Output the [X, Y] coordinate of the center of the cell containing the given text.  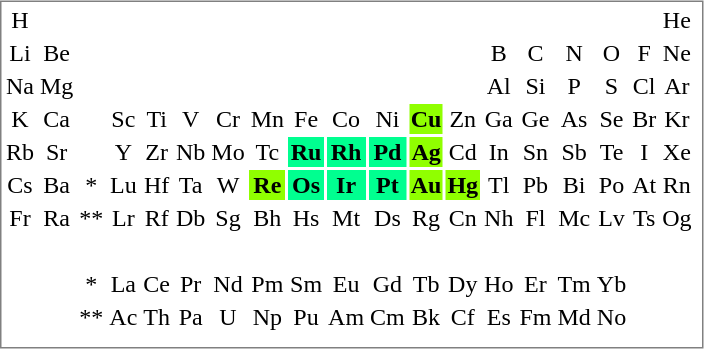
As [574, 119]
Cd [463, 152]
Ce [157, 283]
La [124, 283]
Nb [190, 152]
Cn [463, 218]
Mt [346, 218]
Tm [574, 283]
Lu [124, 185]
Ca [56, 119]
Ge [536, 119]
Cu [426, 119]
Nd [228, 283]
Lr [124, 218]
Ir [346, 185]
Sb [574, 152]
Er [536, 283]
Pm [267, 283]
Th [157, 316]
Eu [346, 283]
Be [56, 53]
Xe [677, 152]
Cm [388, 316]
Ts [644, 218]
Os [306, 185]
S [611, 86]
Pa [190, 316]
W [228, 185]
Mc [574, 218]
No [611, 316]
Ho [499, 283]
Md [574, 316]
Mo [228, 152]
Dy [463, 283]
I [644, 152]
Tb [426, 283]
Cf [463, 316]
Ba [56, 185]
Sg [228, 218]
Fr [20, 218]
Kr [677, 119]
Rb [20, 152]
Sc [124, 119]
Br [644, 119]
Hf [157, 185]
N [574, 53]
F [644, 53]
Cs [20, 185]
Bk [426, 316]
Db [190, 218]
Pt [388, 185]
Rf [157, 218]
Rn [677, 185]
Cl [644, 86]
Pb [536, 185]
B [499, 53]
Pu [306, 316]
Gd [388, 283]
Ru [306, 152]
O [611, 53]
Se [611, 119]
At [644, 185]
Ta [190, 185]
Au [426, 185]
Ds [388, 218]
Pr [190, 283]
Fm [536, 316]
Tl [499, 185]
Po [611, 185]
Ne [677, 53]
Te [611, 152]
Ra [56, 218]
Na [20, 86]
Es [499, 316]
Tc [267, 152]
Sr [56, 152]
Fl [536, 218]
Np [267, 316]
Hg [463, 185]
Bh [267, 218]
Rg [426, 218]
Rh [346, 152]
Zn [463, 119]
Og [677, 218]
Lv [611, 218]
He [677, 20]
Bi [574, 185]
Am [346, 316]
Sn [536, 152]
Si [536, 86]
Mg [56, 86]
Zr [157, 152]
Li [20, 53]
Ti [157, 119]
Mn [267, 119]
Nh [499, 218]
Re [267, 185]
Pd [388, 152]
Ac [124, 316]
Sm [306, 283]
C [536, 53]
Fe [306, 119]
Y [124, 152]
Al [499, 86]
Cr [228, 119]
K [20, 119]
Yb [611, 283]
H [20, 20]
Ga [499, 119]
In [499, 152]
Co [346, 119]
Ag [426, 152]
P [574, 86]
Hs [306, 218]
U [228, 316]
V [190, 119]
Ni [388, 119]
Ar [677, 86]
